Search for the cell housing the specified text and yield its (x, y) center coordinate. 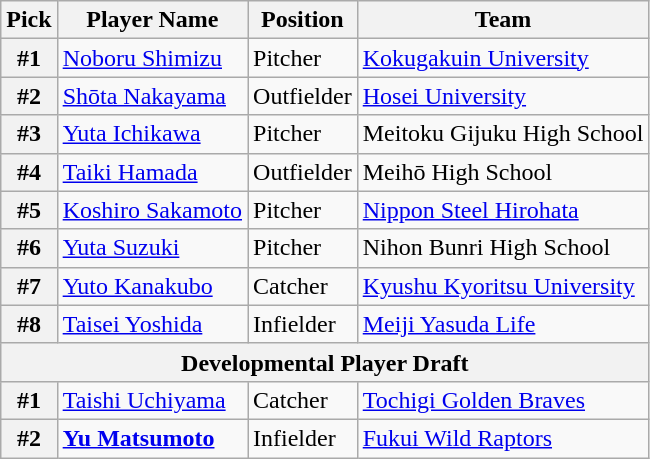
#8 (29, 324)
Taiki Hamada (152, 172)
Team (503, 20)
Noboru Shimizu (152, 58)
Tochigi Golden Braves (503, 400)
#6 (29, 248)
Yuto Kanakubo (152, 286)
Position (303, 20)
Hosei University (503, 96)
#5 (29, 210)
Yu Matsumoto (152, 438)
Kyushu Kyoritsu University (503, 286)
Developmental Player Draft (325, 362)
Fukui Wild Raptors (503, 438)
Yuta Ichikawa (152, 134)
Taisei Yoshida (152, 324)
Koshiro Sakamoto (152, 210)
Pick (29, 20)
Yuta Suzuki (152, 248)
Taishi Uchiyama (152, 400)
#3 (29, 134)
Player Name (152, 20)
Meiji Yasuda Life (503, 324)
#7 (29, 286)
Meitoku Gijuku High School (503, 134)
Meihō High School (503, 172)
Kokugakuin University (503, 58)
Nippon Steel Hirohata (503, 210)
Nihon Bunri High School (503, 248)
Shōta Nakayama (152, 96)
#4 (29, 172)
